Search for the cell housing the specified text and yield its (x, y) center coordinate. 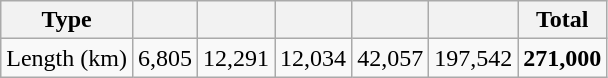
12,034 (314, 58)
197,542 (474, 58)
12,291 (236, 58)
271,000 (562, 58)
Type (67, 20)
Total (562, 20)
Length (km) (67, 58)
6,805 (164, 58)
42,057 (390, 58)
